Return [x, y] of the center of cell containing provided text 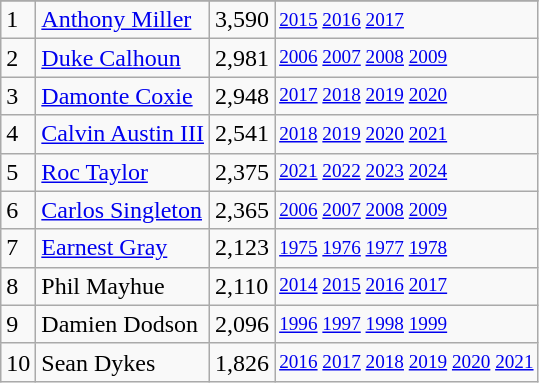
2,541 [242, 134]
1 [18, 20]
5 [18, 172]
Phil Mayhue [123, 286]
Roc Taylor [123, 172]
2021 2022 2023 2024 [407, 172]
1996 1997 1998 1999 [407, 324]
3 [18, 96]
2,096 [242, 324]
2,365 [242, 210]
8 [18, 286]
10 [18, 362]
2014 2015 2016 2017 [407, 286]
2016 2017 2018 2019 2020 2021 [407, 362]
Calvin Austin III [123, 134]
Damien Dodson [123, 324]
2017 2018 2019 2020 [407, 96]
Sean Dykes [123, 362]
1,826 [242, 362]
2 [18, 58]
Anthony Miller [123, 20]
6 [18, 210]
2,981 [242, 58]
4 [18, 134]
7 [18, 248]
Duke Calhoun [123, 58]
Carlos Singleton [123, 210]
Earnest Gray [123, 248]
2,110 [242, 286]
2,123 [242, 248]
3,590 [242, 20]
2018 2019 2020 2021 [407, 134]
Damonte Coxie [123, 96]
9 [18, 324]
2015 2016 2017 [407, 20]
1975 1976 1977 1978 [407, 248]
2,375 [242, 172]
2,948 [242, 96]
